Identify which cell holds the provided text, then report its (x, y) central coordinate. 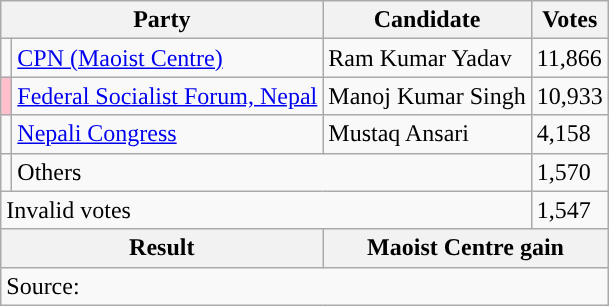
Votes (570, 20)
Manoj Kumar Singh (427, 96)
Maoist Centre gain (466, 248)
Federal Socialist Forum, Nepal (168, 96)
10,933 (570, 96)
Others (272, 172)
11,866 (570, 58)
4,158 (570, 134)
Party (162, 20)
Result (162, 248)
Invalid votes (266, 210)
1,547 (570, 210)
CPN (Maoist Centre) (168, 58)
Ram Kumar Yadav (427, 58)
Source: (305, 286)
Mustaq Ansari (427, 134)
Candidate (427, 20)
1,570 (570, 172)
Nepali Congress (168, 134)
